For the text-containing cell, return its midpoint in (x, y) coordinate format. 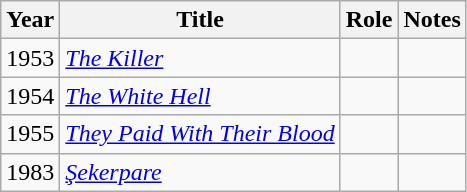
1953 (30, 58)
1955 (30, 134)
1954 (30, 96)
1983 (30, 172)
They Paid With Their Blood (200, 134)
Title (200, 20)
Year (30, 20)
Notes (432, 20)
Role (369, 20)
Şekerpare (200, 172)
The Killer (200, 58)
The White Hell (200, 96)
